Locate the cell with the specified text and output its (X, Y) center coordinate. 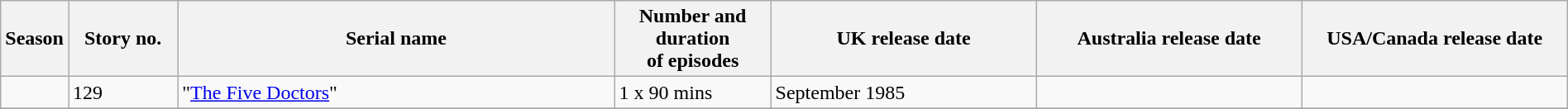
UK release date (903, 39)
Story no. (122, 39)
1 x 90 mins (693, 92)
"The Five Doctors" (396, 92)
Season (35, 39)
Serial name (396, 39)
USA/Canada release date (1434, 39)
129 (122, 92)
September 1985 (903, 92)
Number and durationof episodes (693, 39)
Australia release date (1169, 39)
